Scan for the cell matching the given text and deliver its [x, y] coordinate at center. 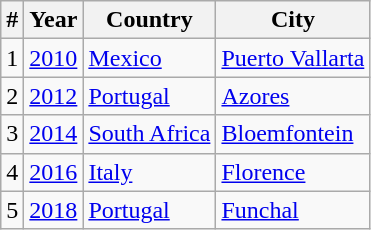
City [293, 20]
Bloemfontein [293, 134]
South Africa [150, 134]
3 [12, 134]
2010 [54, 58]
# [12, 20]
1 [12, 58]
Florence [293, 172]
Mexico [150, 58]
2016 [54, 172]
5 [12, 210]
2014 [54, 134]
2012 [54, 96]
Year [54, 20]
Puerto Vallarta [293, 58]
Italy [150, 172]
2 [12, 96]
4 [12, 172]
Azores [293, 96]
2018 [54, 210]
Funchal [293, 210]
Country [150, 20]
